Identify which cell holds the provided text, then report its [x, y] central coordinate. 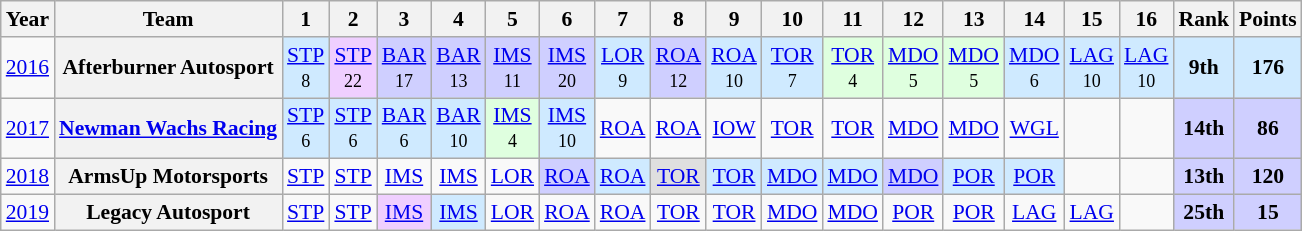
STP8 [306, 68]
13 [974, 19]
ROA10 [734, 68]
86 [1268, 128]
Rank [1204, 19]
MDO6 [1034, 68]
7 [623, 19]
STP22 [352, 68]
176 [1268, 68]
Newman Wachs Racing [168, 128]
5 [512, 19]
6 [567, 19]
25th [1204, 213]
2018 [28, 177]
120 [1268, 177]
9th [1204, 68]
Year [28, 19]
1 [306, 19]
Legacy Autosport [168, 213]
IMS11 [512, 68]
4 [458, 19]
14th [1204, 128]
IOW [734, 128]
2 [352, 19]
ROA12 [679, 68]
TOR4 [852, 68]
13th [1204, 177]
WGL [1034, 128]
16 [1146, 19]
10 [792, 19]
IMS4 [512, 128]
3 [404, 19]
IMS20 [567, 68]
Team [168, 19]
2019 [28, 213]
LOR9 [623, 68]
Points [1268, 19]
11 [852, 19]
IMS10 [567, 128]
BAR17 [404, 68]
Afterburner Autosport [168, 68]
14 [1034, 19]
BAR6 [404, 128]
9 [734, 19]
BAR10 [458, 128]
2016 [28, 68]
12 [914, 19]
ArmsUp Motorsports [168, 177]
2017 [28, 128]
8 [679, 19]
TOR7 [792, 68]
BAR13 [458, 68]
